Scan for the cell matching the given text and deliver its [X, Y] coordinate at center. 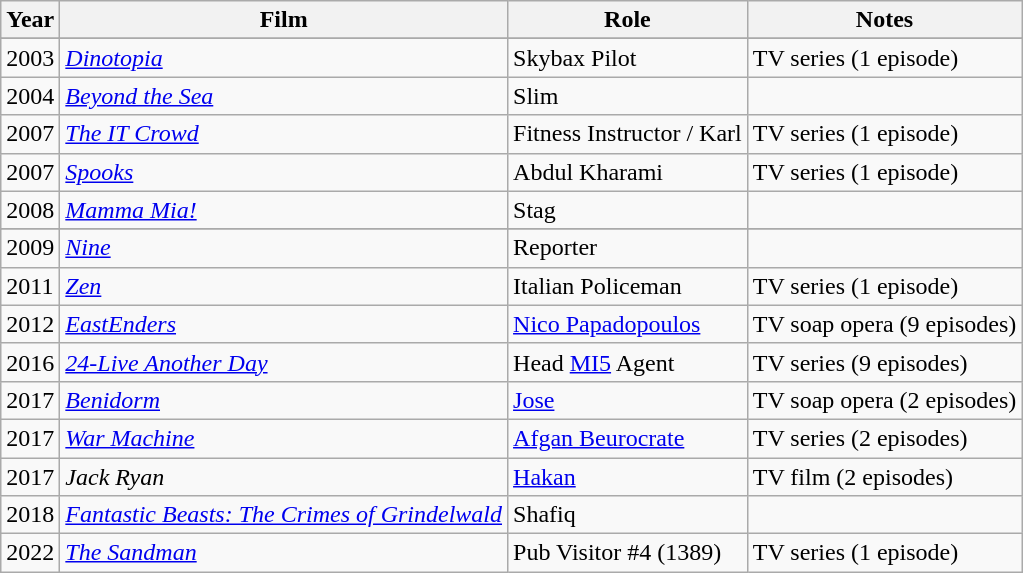
Hakan [628, 477]
Nico Papadopoulos [628, 324]
Italian Policeman [628, 286]
Head MI5 Agent [628, 362]
Shafiq [628, 515]
Fantastic Beasts: The Crimes of Grindelwald [284, 515]
The Sandman [284, 553]
Skybax Pilot [628, 58]
2016 [30, 362]
Benidorm [284, 400]
Film [284, 20]
TV series (2 episodes) [884, 438]
2018 [30, 515]
2012 [30, 324]
Afgan Beurocrate [628, 438]
2003 [30, 58]
Stag [628, 210]
Mamma Mia! [284, 210]
TV film (2 episodes) [884, 477]
2022 [30, 553]
TV series (9 episodes) [884, 362]
2011 [30, 286]
The IT Crowd [284, 134]
Jose [628, 400]
Year [30, 20]
2009 [30, 248]
Jack Ryan [284, 477]
TV soap opera (9 episodes) [884, 324]
Spooks [284, 172]
Pub Visitor #4 (1389) [628, 553]
Reporter [628, 248]
Dinotopia [284, 58]
2004 [30, 96]
2008 [30, 210]
Slim [628, 96]
Abdul Kharami [628, 172]
War Machine [284, 438]
Nine [284, 248]
EastEnders [284, 324]
Notes [884, 20]
TV soap opera (2 episodes) [884, 400]
Fitness Instructor / Karl [628, 134]
Role [628, 20]
24-Live Another Day [284, 362]
Zen [284, 286]
Beyond the Sea [284, 96]
